Extract the [x, y] coordinate from the center of the cell holding the provided text.  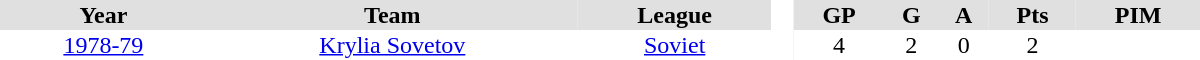
A [964, 15]
Soviet [675, 45]
Pts [1032, 15]
0 [964, 45]
1978-79 [104, 45]
4 [839, 45]
Team [392, 15]
PIM [1138, 15]
League [675, 15]
G [911, 15]
GP [839, 15]
Year [104, 15]
Krylia Sovetov [392, 45]
